Capture the cell that displays the provided text and extract its (X, Y) central coordinate. 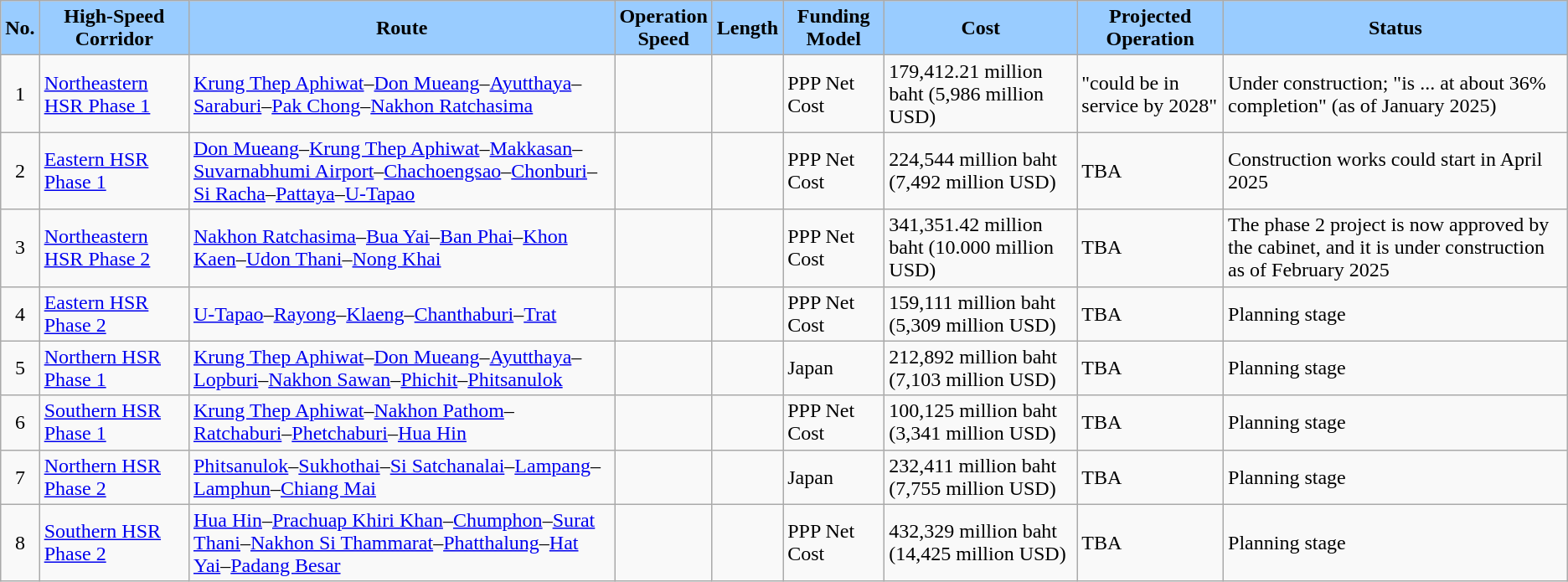
224,544 million baht (7,492 million USD) (981, 171)
7 (20, 477)
Nakhon Ratchasima–Bua Yai–Ban Phai–Khon Kaen–Udon Thani–Nong Khai (401, 248)
Cost (981, 28)
Route (401, 28)
U-Tapao–Rayong–Klaeng–Chanthaburi–Trat (401, 313)
Northeastern HSR Phase 2 (114, 248)
Projected Operation (1151, 28)
High-Speed Corridor (114, 28)
Northern HSR Phase 2 (114, 477)
3 (20, 248)
Under construction; "is ... at about 36% completion" (as of January 2025) (1395, 94)
Operation Speed (663, 28)
432,329 million baht (14,425 million USD) (981, 543)
Southern HSR Phase 2 (114, 543)
100,125 million baht (3,341 million USD) (981, 422)
Funding Model (834, 28)
Eastern HSR Phase 1 (114, 171)
4 (20, 313)
Krung Thep Aphiwat–Nakhon Pathom–Ratchaburi–Phetchaburi–Hua Hin (401, 422)
Construction works could start in April 2025 (1395, 171)
212,892 million baht (7,103 million USD) (981, 368)
5 (20, 368)
The phase 2 project is now approved by the cabinet, and it is under construction as of February 2025 (1395, 248)
Phitsanulok–Sukhothai–Si Satchanalai–Lampang–Lamphun–Chiang Mai (401, 477)
159,111 million baht (5,309 million USD) (981, 313)
Northeastern HSR Phase 1 (114, 94)
Don Mueang–Krung Thep Aphiwat–Makkasan–Suvarnabhumi Airport–Chachoengsao–Chonburi–Si Racha–Pattaya–U-Tapao (401, 171)
Northern HSR Phase 1 (114, 368)
Eastern HSR Phase 2 (114, 313)
1 (20, 94)
232,411 million baht (7,755 million USD) (981, 477)
179,412.21 million baht (5,986 million USD) (981, 94)
6 (20, 422)
Length (747, 28)
Status (1395, 28)
Krung Thep Aphiwat–Don Mueang–Ayutthaya–Lopburi–Nakhon Sawan–Phichit–Phitsanulok (401, 368)
No. (20, 28)
341,351.42 million baht (10.000 million USD) (981, 248)
Hua Hin–Prachuap Khiri Khan–Chumphon–Surat Thani–Nakhon Si Thammarat–Phatthalung–Hat Yai–Padang Besar (401, 543)
Krung Thep Aphiwat–Don Mueang–Ayutthaya–Saraburi–Pak Chong–Nakhon Ratchasima (401, 94)
8 (20, 543)
Southern HSR Phase 1 (114, 422)
"could be in service by 2028" (1151, 94)
2 (20, 171)
